Return (x, y) of the center of cell containing provided text 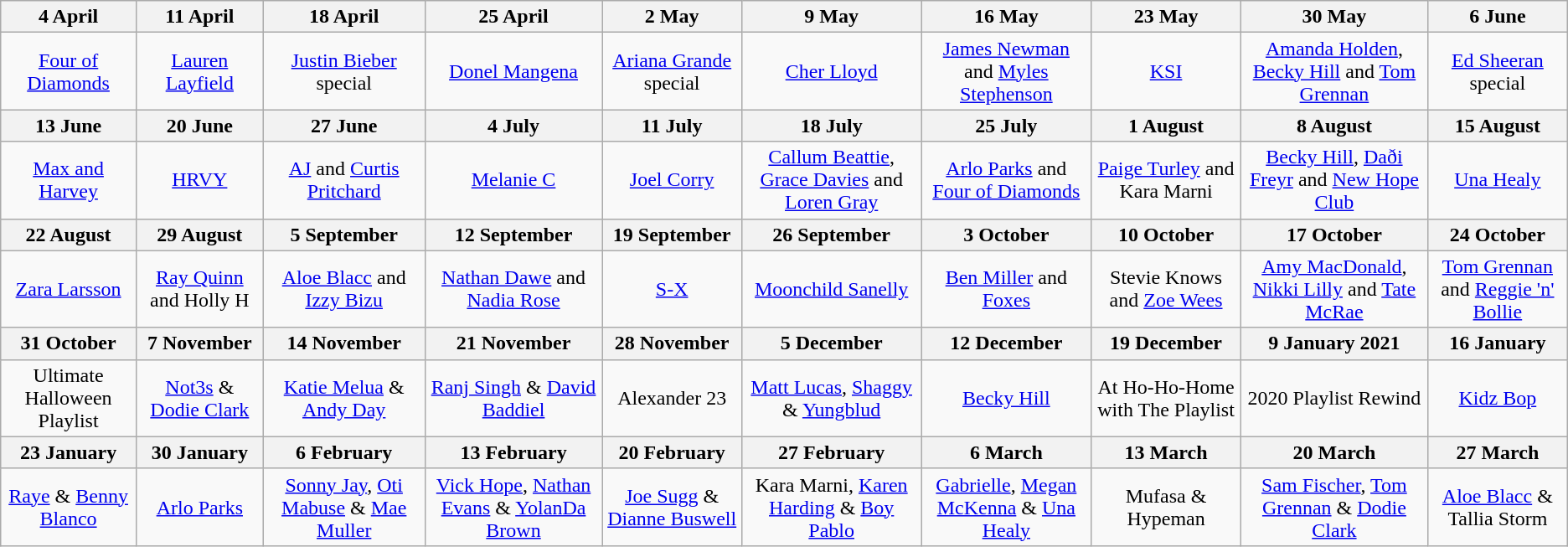
Alexander 23 (672, 398)
27 February (831, 452)
Callum Beattie, Grace Davies and Loren Gray (831, 180)
Amanda Holden, Becky Hill and Tom Grennan (1333, 71)
15 August (1498, 126)
21 November (513, 343)
9 January 2021 (1333, 343)
Ranj Singh & David Baddiel (513, 398)
20 March (1333, 452)
Becky Hill (1007, 398)
James Newman and Myles Stephenson (1007, 71)
Ariana Grande special (672, 71)
7 November (199, 343)
6 February (343, 452)
2 May (672, 17)
24 October (1498, 235)
Tom Grennan and Reggie 'n' Bollie (1498, 289)
22 August (69, 235)
13 February (513, 452)
Arlo Parks and Four of Diamonds (1007, 180)
Arlo Parks (199, 507)
16 May (1007, 17)
Ray Quinn and Holly H (199, 289)
18 April (343, 17)
Lauren Layfield (199, 71)
HRVY (199, 180)
1 August (1166, 126)
6 June (1498, 17)
Vick Hope, Nathan Evans & YolanDa Brown (513, 507)
S-X (672, 289)
Stevie Knows and Zoe Wees (1166, 289)
20 February (672, 452)
Katie Melua & Andy Day (343, 398)
Max and Harvey (69, 180)
17 October (1333, 235)
KSI (1166, 71)
25 July (1007, 126)
Sam Fischer, Tom Grennan & Dodie Clark (1333, 507)
3 October (1007, 235)
8 August (1333, 126)
Ed Sheeran special (1498, 71)
19 December (1166, 343)
4 July (513, 126)
Paige Turley and Kara Marni (1166, 180)
23 May (1166, 17)
27 June (343, 126)
Zara Larsson (69, 289)
Aloe Blacc & Tallia Storm (1498, 507)
30 May (1333, 17)
Gabrielle, Megan McKenna & Una Healy (1007, 507)
11 April (199, 17)
Kidz Bop (1498, 398)
Amy MacDonald, Nikki Lilly and Tate McRae (1333, 289)
23 January (69, 452)
Joe Sugg & Dianne Buswell (672, 507)
18 July (831, 126)
Four of Diamonds (69, 71)
Kara Marni, Karen Harding & Boy Pablo (831, 507)
27 March (1498, 452)
Aloe Blacc and Izzy Bizu (343, 289)
25 April (513, 17)
At Ho-Ho-Home with The Playlist (1166, 398)
Raye & Benny Blanco (69, 507)
Becky Hill, Daði Freyr and New Hope Club (1333, 180)
28 November (672, 343)
14 November (343, 343)
AJ and Curtis Pritchard (343, 180)
9 May (831, 17)
Una Healy (1498, 180)
5 December (831, 343)
Ultimate Halloween Playlist (69, 398)
13 March (1166, 452)
12 December (1007, 343)
4 April (69, 17)
Nathan Dawe and Nadia Rose (513, 289)
Melanie C (513, 180)
19 September (672, 235)
2020 Playlist Rewind (1333, 398)
16 January (1498, 343)
31 October (69, 343)
Mufasa & Hypeman (1166, 507)
Donel Mangena (513, 71)
12 September (513, 235)
6 March (1007, 452)
13 June (69, 126)
26 September (831, 235)
Ben Miller and Foxes (1007, 289)
Justin Bieber special (343, 71)
Sonny Jay, Oti Mabuse & Mae Muller (343, 507)
5 September (343, 235)
Joel Corry (672, 180)
Not3s & Dodie Clark (199, 398)
20 June (199, 126)
30 January (199, 452)
11 July (672, 126)
Matt Lucas, Shaggy & Yungblud (831, 398)
Cher Lloyd (831, 71)
29 August (199, 235)
Moonchild Sanelly (831, 289)
10 October (1166, 235)
